From the cell containing the given text, extract its center point as (x, y) coordinate. 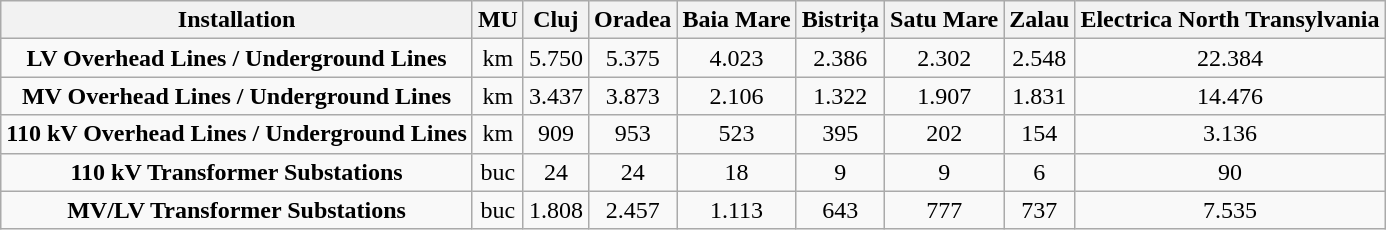
3.437 (556, 96)
MV/LV Transformer Substations (237, 210)
LV Overhead Lines / Underground Lines (237, 58)
909 (556, 134)
737 (1040, 210)
Bistrița (840, 20)
2.386 (840, 58)
1.808 (556, 210)
4.023 (736, 58)
7.535 (1230, 210)
2.457 (632, 210)
Electrica North Transylvania (1230, 20)
2.548 (1040, 58)
3.136 (1230, 134)
MU (498, 20)
Satu Mare (944, 20)
Zalau (1040, 20)
202 (944, 134)
2.106 (736, 96)
MV Overhead Lines / Underground Lines (237, 96)
643 (840, 210)
777 (944, 210)
5.375 (632, 58)
110 kV Overhead Lines / Underground Lines (237, 134)
18 (736, 172)
14.476 (1230, 96)
2.302 (944, 58)
5.750 (556, 58)
Oradea (632, 20)
1.113 (736, 210)
Installation (237, 20)
1.907 (944, 96)
Baia Mare (736, 20)
523 (736, 134)
953 (632, 134)
110 kV Transformer Substations (237, 172)
Cluj (556, 20)
90 (1230, 172)
154 (1040, 134)
3.873 (632, 96)
1.322 (840, 96)
22.384 (1230, 58)
6 (1040, 172)
395 (840, 134)
1.831 (1040, 96)
